Find where the given text appears and provide that cell's center as (x, y) coordinate. 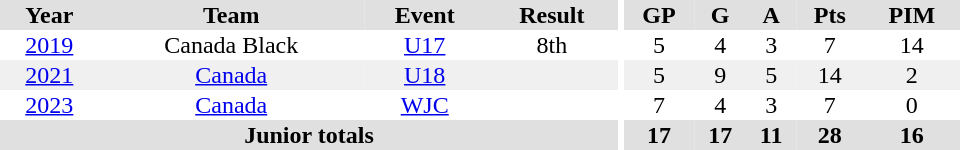
8th (552, 45)
Junior totals (309, 135)
Pts (830, 15)
0 (912, 105)
Team (232, 15)
2 (912, 75)
2021 (50, 75)
Result (552, 15)
11 (771, 135)
U18 (425, 75)
A (771, 15)
16 (912, 135)
G (720, 15)
PIM (912, 15)
Year (50, 15)
2019 (50, 45)
2023 (50, 105)
WJC (425, 105)
Canada Black (232, 45)
GP (659, 15)
9 (720, 75)
Event (425, 15)
U17 (425, 45)
28 (830, 135)
